Identify which cell holds the provided text, then report its (X, Y) central coordinate. 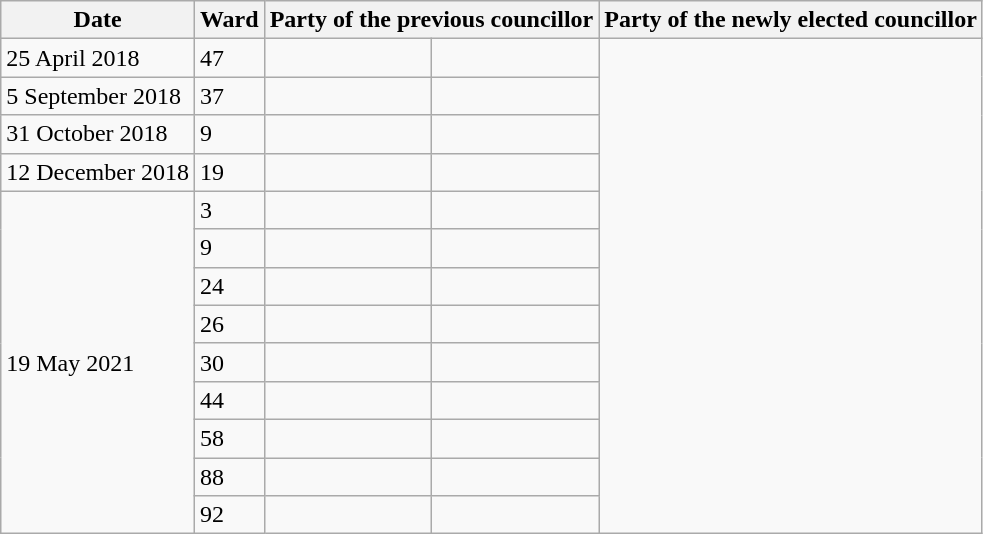
3 (229, 210)
31 October 2018 (98, 134)
47 (229, 58)
Party of the previous councillor (432, 20)
24 (229, 286)
26 (229, 324)
30 (229, 362)
19 (229, 172)
Party of the newly elected councillor (791, 20)
58 (229, 438)
19 May 2021 (98, 362)
88 (229, 477)
Ward (229, 20)
92 (229, 515)
Date (98, 20)
37 (229, 96)
25 April 2018 (98, 58)
5 September 2018 (98, 96)
44 (229, 400)
12 December 2018 (98, 172)
